Capture the cell that displays the provided text and extract its (x, y) central coordinate. 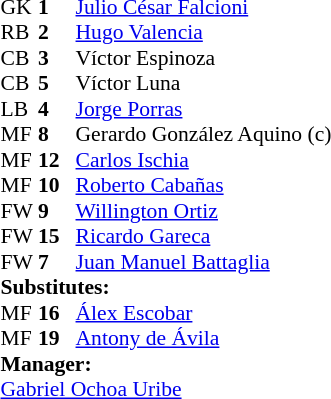
9 (57, 211)
19 (57, 339)
16 (57, 313)
12 (57, 160)
7 (57, 262)
3 (57, 58)
RB (20, 33)
10 (57, 185)
5 (57, 83)
LB (20, 109)
8 (57, 135)
2 (57, 33)
4 (57, 109)
15 (57, 237)
